Find where the given text appears and provide that cell's center as (x, y) coordinate. 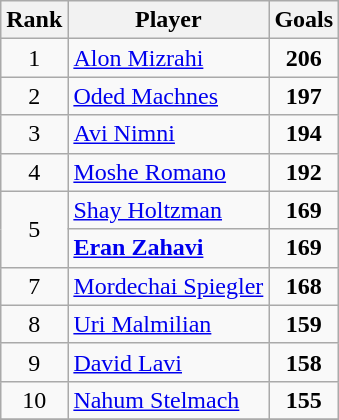
1 (34, 58)
168 (304, 286)
192 (304, 172)
206 (304, 58)
Mordechai Spiegler (168, 286)
7 (34, 286)
Goals (304, 20)
Alon Mizrahi (168, 58)
9 (34, 362)
197 (304, 96)
Moshe Romano (168, 172)
194 (304, 134)
Oded Machnes (168, 96)
8 (34, 324)
2 (34, 96)
Player (168, 20)
5 (34, 229)
Avi Nimni (168, 134)
David Lavi (168, 362)
4 (34, 172)
Uri Malmilian (168, 324)
Eran Zahavi (168, 248)
155 (304, 400)
158 (304, 362)
10 (34, 400)
Rank (34, 20)
159 (304, 324)
3 (34, 134)
Nahum Stelmach (168, 400)
Shay Holtzman (168, 210)
